Return [X, Y] of the center of cell containing provided text 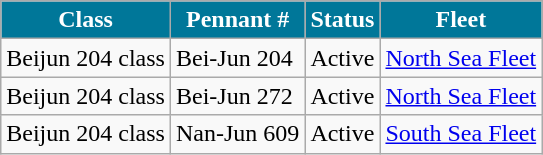
Nan-Jun 609 [237, 134]
Bei-Jun 272 [237, 96]
South Sea Fleet [461, 134]
Fleet [461, 20]
Bei-Jun 204 [237, 58]
Pennant # [237, 20]
Status [342, 20]
Class [86, 20]
